Locate the cell with the specified text and output its (x, y) center coordinate. 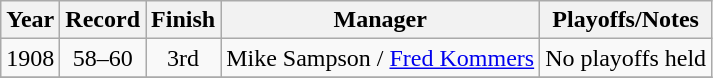
3rd (184, 58)
Finish (184, 20)
1908 (30, 58)
No playoffs held (626, 58)
58–60 (103, 58)
Mike Sampson / Fred Kommers (380, 58)
Year (30, 20)
Playoffs/Notes (626, 20)
Record (103, 20)
Manager (380, 20)
